Identify which cell holds the provided text, then report its [X, Y] central coordinate. 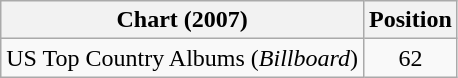
Position [411, 20]
Chart (2007) [182, 20]
62 [411, 58]
US Top Country Albums (Billboard) [182, 58]
